Detect which cell encompasses the target text, then output its (X, Y) center coordinate. 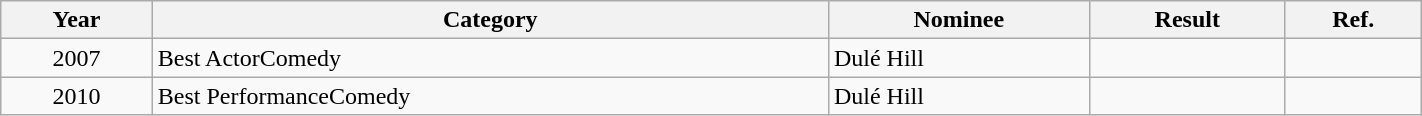
Best PerformanceComedy (490, 96)
Ref. (1353, 20)
2010 (76, 96)
Nominee (958, 20)
Result (1187, 20)
Best ActorComedy (490, 58)
Year (76, 20)
Category (490, 20)
2007 (76, 58)
